Find where the given text appears and provide that cell's center as [x, y] coordinate. 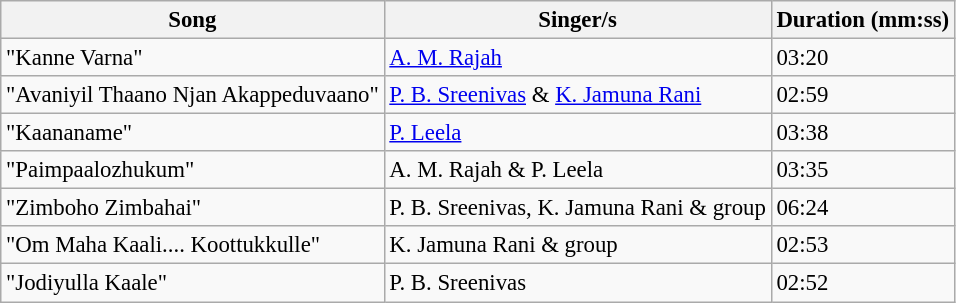
"Paimpaalozhukum" [192, 170]
A. M. Rajah [578, 58]
"Avaniyil Thaano Njan Akappeduvaano" [192, 95]
"Om Maha Kaali.... Koottukkulle" [192, 245]
"Zimboho Zimbahai" [192, 208]
"Kanne Varna" [192, 58]
P. B. Sreenivas [578, 283]
Singer/s [578, 20]
03:20 [862, 58]
P. B. Sreenivas & K. Jamuna Rani [578, 95]
K. Jamuna Rani & group [578, 245]
03:38 [862, 133]
06:24 [862, 208]
P. B. Sreenivas, K. Jamuna Rani & group [578, 208]
"Kaananame" [192, 133]
03:35 [862, 170]
Song [192, 20]
02:53 [862, 245]
A. M. Rajah & P. Leela [578, 170]
P. Leela [578, 133]
02:59 [862, 95]
02:52 [862, 283]
Duration (mm:ss) [862, 20]
"Jodiyulla Kaale" [192, 283]
